Detect which cell encompasses the target text, then output its (x, y) center coordinate. 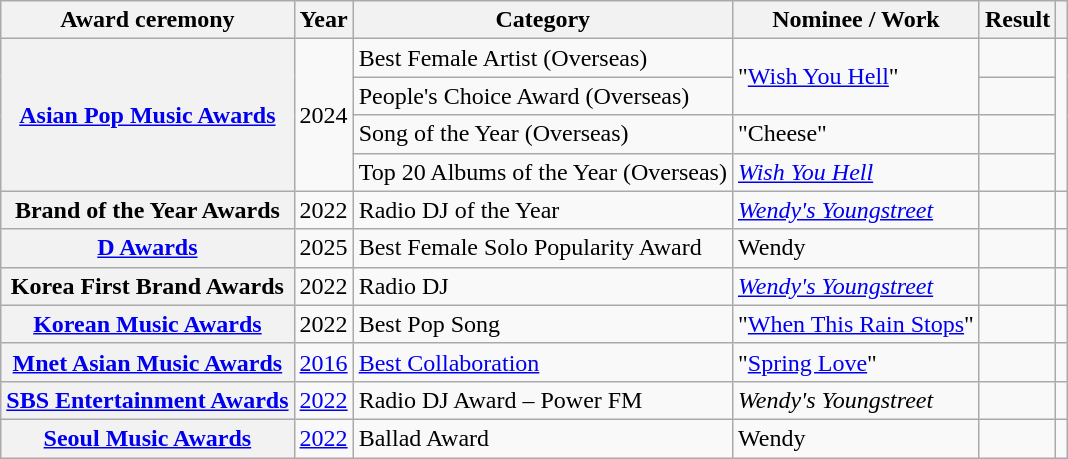
2025 (324, 248)
SBS Entertainment Awards (148, 400)
D Awards (148, 248)
Ballad Award (542, 438)
Year (324, 20)
Wish You Hell (856, 172)
Result (1017, 20)
"Spring Love" (856, 362)
Best Female Artist (Overseas) (542, 58)
Radio DJ (542, 286)
Song of the Year (Overseas) (542, 134)
Best Female Solo Popularity Award (542, 248)
Award ceremony (148, 20)
Brand of the Year Awards (148, 210)
Radio DJ Award – Power FM (542, 400)
Korean Music Awards (148, 324)
"When This Rain Stops" (856, 324)
Asian Pop Music Awards (148, 115)
Best Collaboration (542, 362)
Radio DJ of the Year (542, 210)
"Wish You Hell" (856, 77)
2024 (324, 115)
People's Choice Award (Overseas) (542, 96)
2016 (324, 362)
Mnet Asian Music Awards (148, 362)
Top 20 Albums of the Year (Overseas) (542, 172)
Korea First Brand Awards (148, 286)
Nominee / Work (856, 20)
Category (542, 20)
Best Pop Song (542, 324)
"Cheese" (856, 134)
Seoul Music Awards (148, 438)
